Capture the cell that displays the provided text and extract its [X, Y] central coordinate. 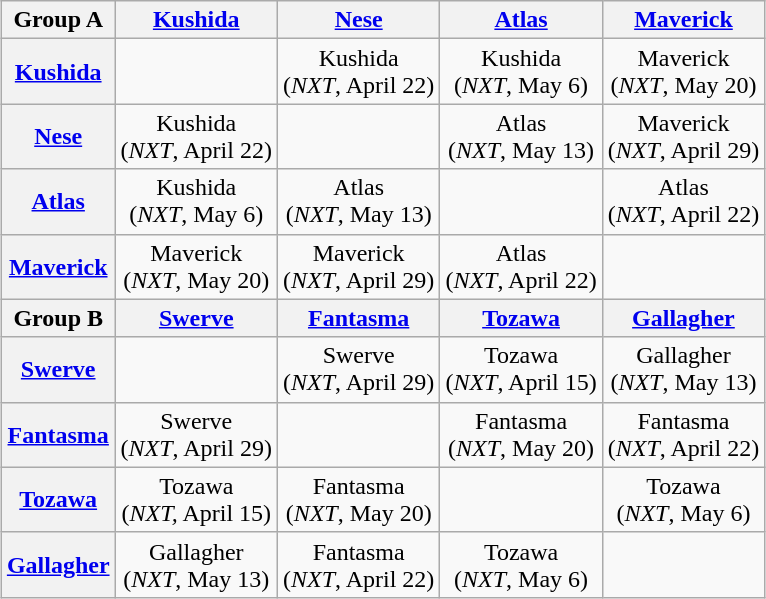
Group B [58, 318]
Group A [58, 20]
